Provide the (X, Y) coordinate of the cell's center where the given text is located.  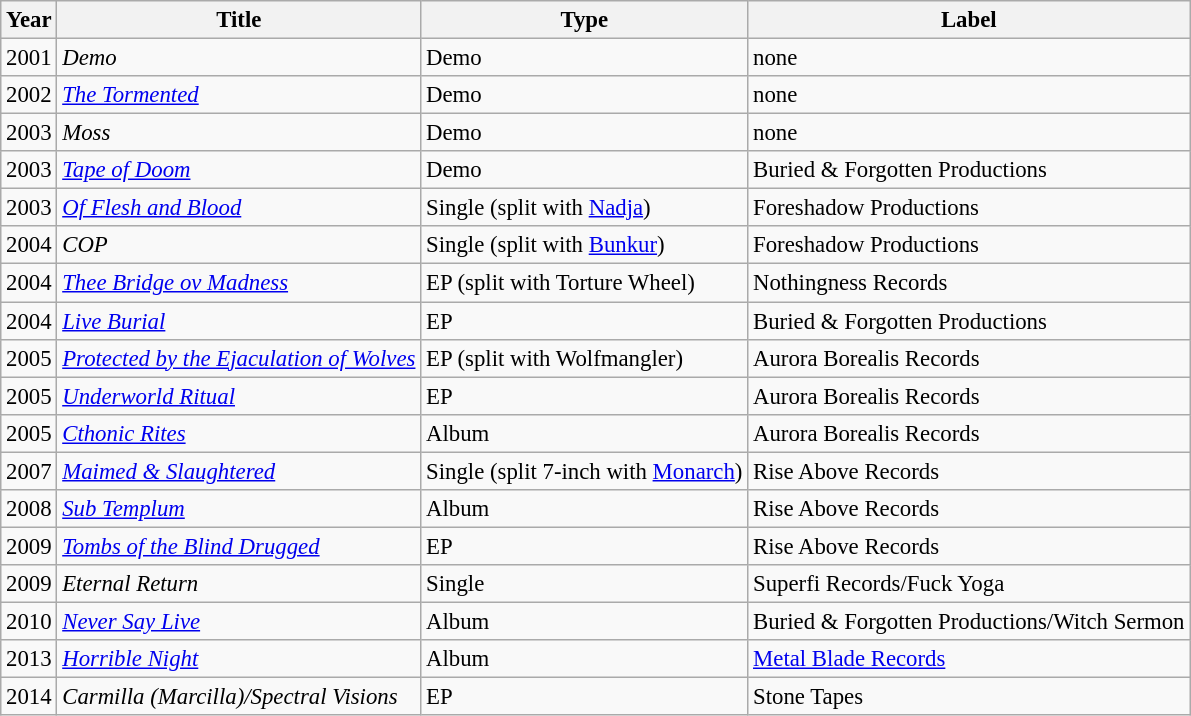
Maimed & Slaughtered (239, 471)
Tape of Doom (239, 170)
Buried & Forgotten Productions/Witch Sermon (969, 621)
Tombs of the Blind Drugged (239, 546)
The Tormented (239, 95)
Label (969, 20)
2002 (29, 95)
COP (239, 245)
Single (split 7-inch with Monarch) (584, 471)
Of Flesh and Blood (239, 208)
Single (split with Bunkur) (584, 245)
Title (239, 20)
Sub Templum (239, 509)
Single (split with Nadja) (584, 208)
Type (584, 20)
2001 (29, 58)
2008 (29, 509)
Never Say Live (239, 621)
Live Burial (239, 321)
Thee Bridge ov Madness (239, 283)
Horrible Night (239, 659)
EP (split with Wolfmangler) (584, 358)
2013 (29, 659)
Superfi Records/Fuck Yoga (969, 584)
2007 (29, 471)
Metal Blade Records (969, 659)
2010 (29, 621)
Stone Tapes (969, 697)
Eternal Return (239, 584)
Carmilla (Marcilla)/Spectral Visions (239, 697)
Year (29, 20)
Moss (239, 133)
EP (split with Torture Wheel) (584, 283)
Cthonic Rites (239, 433)
Nothingness Records (969, 283)
Protected by the Ejaculation of Wolves (239, 358)
2014 (29, 697)
Underworld Ritual (239, 396)
Single (584, 584)
